Pinpoint the cell where the given text exists, returning its (X, Y) midpoint coordinate. 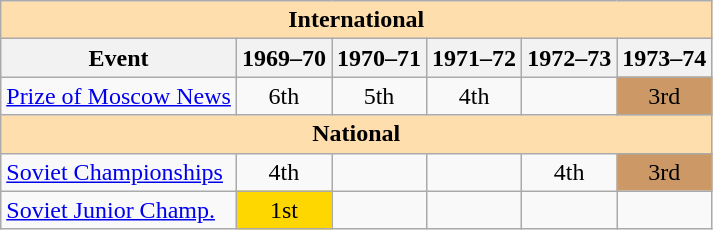
1969–70 (284, 58)
Soviet Junior Champ. (119, 210)
Prize of Moscow News (119, 96)
1970–71 (380, 58)
1973–74 (664, 58)
National (356, 134)
5th (380, 96)
6th (284, 96)
1972–73 (570, 58)
International (356, 20)
Event (119, 58)
Soviet Championships (119, 172)
1st (284, 210)
1971–72 (474, 58)
